Scan for the cell matching the given text and deliver its (x, y) coordinate at center. 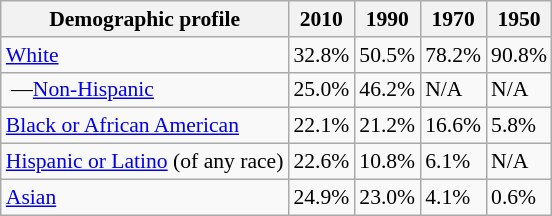
—Non-Hispanic (145, 90)
32.8% (321, 55)
Black or African American (145, 126)
4.1% (453, 197)
50.5% (387, 55)
16.6% (453, 126)
22.6% (321, 162)
24.9% (321, 197)
6.1% (453, 162)
1990 (387, 19)
1950 (519, 19)
23.0% (387, 197)
0.6% (519, 197)
25.0% (321, 90)
2010 (321, 19)
Hispanic or Latino (of any race) (145, 162)
5.8% (519, 126)
78.2% (453, 55)
1970 (453, 19)
22.1% (321, 126)
Demographic profile (145, 19)
Asian (145, 197)
90.8% (519, 55)
10.8% (387, 162)
White (145, 55)
21.2% (387, 126)
46.2% (387, 90)
